Output the [X, Y] coordinate of the center of the cell containing the given text.  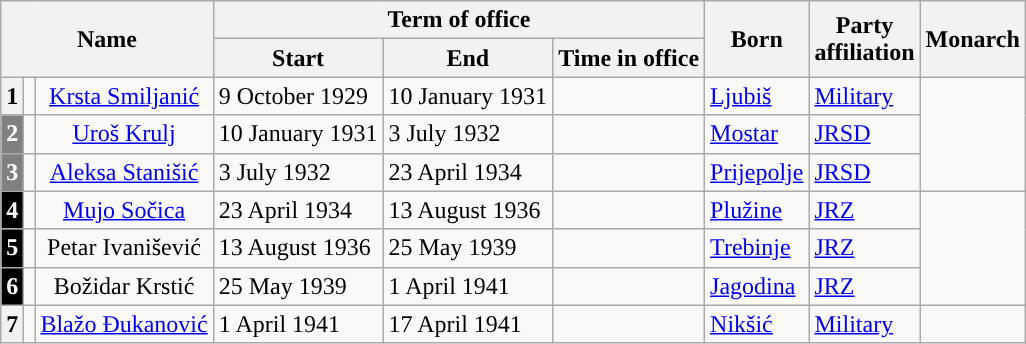
Start [298, 58]
Jagodina [757, 286]
Trebinje [757, 248]
2 [12, 134]
17 April 1941 [468, 324]
5 [12, 248]
7 [12, 324]
Mostar [757, 134]
Nikšić [757, 324]
Name [107, 39]
Krsta Smiljanić [124, 96]
Blažo Đukanović [124, 324]
Time in office [629, 58]
Božidar Krstić [124, 286]
3 [12, 172]
Mujo Sočica [124, 210]
Ljubiš [757, 96]
Party affiliation [864, 39]
9 October 1929 [298, 96]
Plužine [757, 210]
Petar Ivanišević [124, 248]
End [468, 58]
4 [12, 210]
Prijepolje [757, 172]
1 [12, 96]
Monarch [972, 39]
Born [757, 39]
Uroš Krulj [124, 134]
Term of office [458, 20]
6 [12, 286]
Aleksa Stanišić [124, 172]
